Detect which cell encompasses the target text, then output its (X, Y) center coordinate. 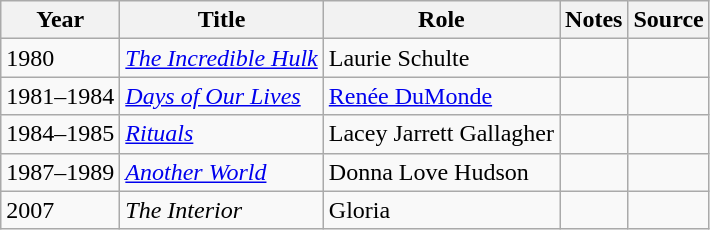
1981–1984 (60, 96)
Lacey Jarrett Gallagher (441, 134)
Donna Love Hudson (441, 172)
Source (668, 20)
Laurie Schulte (441, 58)
Another World (222, 172)
1980 (60, 58)
1984–1985 (60, 134)
Notes (594, 20)
Year (60, 20)
2007 (60, 210)
Rituals (222, 134)
The Incredible Hulk (222, 58)
Role (441, 20)
Gloria (441, 210)
The Interior (222, 210)
Renée DuMonde (441, 96)
1987–1989 (60, 172)
Days of Our Lives (222, 96)
Title (222, 20)
